Output the [x, y] coordinate of the center of the cell containing the given text.  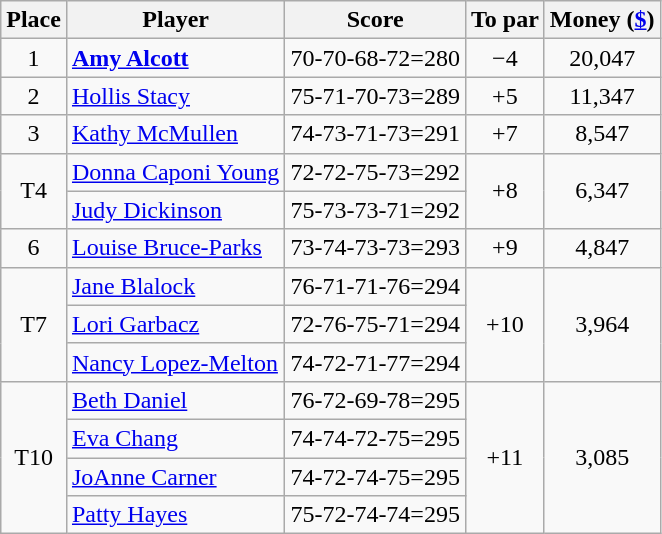
75-71-70-73=289 [376, 96]
72-76-75-71=294 [376, 324]
6 [34, 248]
74-73-71-73=291 [376, 134]
+8 [504, 191]
3 [34, 134]
Amy Alcott [175, 58]
Money ($) [602, 20]
75-73-73-71=292 [376, 210]
72-72-75-73=292 [376, 172]
75-72-74-74=295 [376, 515]
6,347 [602, 191]
+10 [504, 324]
Patty Hayes [175, 515]
T4 [34, 191]
4,847 [602, 248]
Place [34, 20]
T10 [34, 457]
1 [34, 58]
Hollis Stacy [175, 96]
76-72-69-78=295 [376, 400]
Judy Dickinson [175, 210]
20,047 [602, 58]
Lori Garbacz [175, 324]
+7 [504, 134]
Eva Chang [175, 438]
Player [175, 20]
73-74-73-73=293 [376, 248]
To par [504, 20]
Score [376, 20]
2 [34, 96]
JoAnne Carner [175, 477]
74-72-74-75=295 [376, 477]
Nancy Lopez-Melton [175, 362]
+9 [504, 248]
Jane Blalock [175, 286]
76-71-71-76=294 [376, 286]
11,347 [602, 96]
+11 [504, 457]
Louise Bruce-Parks [175, 248]
70-70-68-72=280 [376, 58]
3,964 [602, 324]
Beth Daniel [175, 400]
3,085 [602, 457]
Kathy McMullen [175, 134]
+5 [504, 96]
8,547 [602, 134]
74-74-72-75=295 [376, 438]
−4 [504, 58]
74-72-71-77=294 [376, 362]
T7 [34, 324]
Donna Caponi Young [175, 172]
